Determine the [X, Y] coordinate at the center of the cell enclosing the given text.  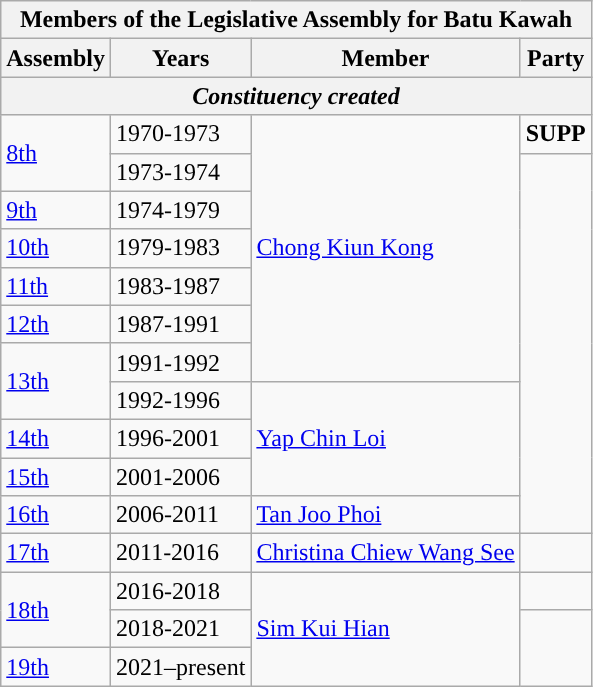
17th [56, 553]
13th [56, 381]
1992-1996 [180, 400]
9th [56, 210]
Member [386, 58]
SUPP [556, 134]
1987-1991 [180, 324]
Tan Joo Phoi [386, 515]
18th [56, 610]
16th [56, 515]
2011-2016 [180, 553]
Members of the Legislative Assembly for Batu Kawah [296, 20]
1991-1992 [180, 362]
1983-1987 [180, 286]
11th [56, 286]
Years [180, 58]
2006-2011 [180, 515]
8th [56, 153]
2001-2006 [180, 477]
2018-2021 [180, 629]
Assembly [56, 58]
1996-2001 [180, 438]
15th [56, 477]
2016-2018 [180, 591]
Yap Chin Loi [386, 438]
Christina Chiew Wang See [386, 553]
1979-1983 [180, 248]
1970-1973 [180, 134]
Party [556, 58]
10th [56, 248]
12th [56, 324]
1973-1974 [180, 172]
1974-1979 [180, 210]
2021–present [180, 667]
Constituency created [296, 96]
Sim Kui Hian [386, 629]
14th [56, 438]
19th [56, 667]
Chong Kiun Kong [386, 248]
